Search for the cell housing the specified text and yield its (X, Y) center coordinate. 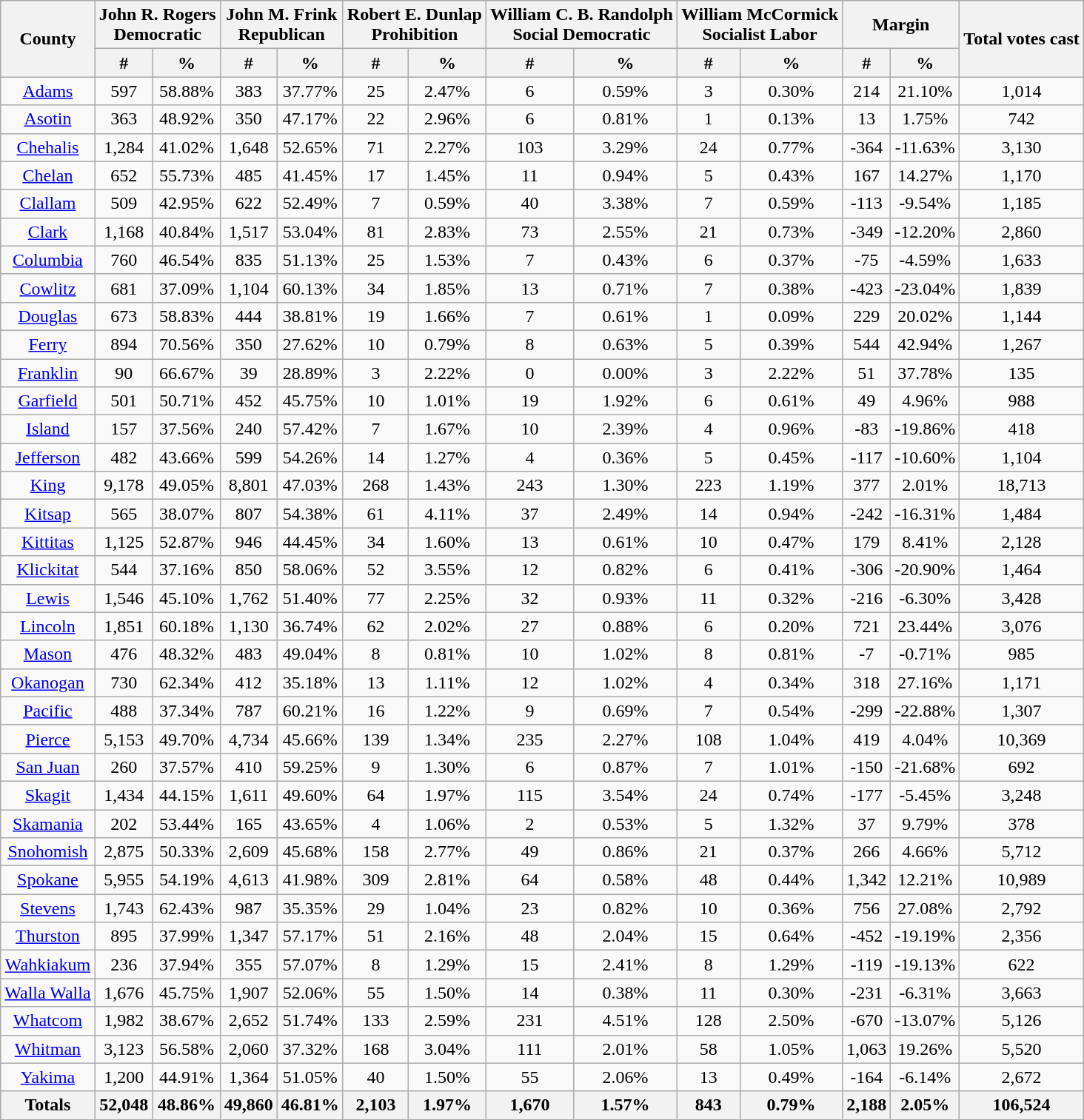
0.49% (791, 1077)
Chehalis (47, 147)
Franklin (47, 372)
1,851 (124, 626)
2.96% (447, 119)
29 (375, 908)
260 (124, 767)
37.99% (187, 936)
3,123 (124, 1049)
49.04% (310, 654)
1.92% (626, 401)
42.95% (187, 204)
51.13% (310, 260)
0.71% (626, 288)
1,611 (249, 795)
-177 (866, 795)
1,168 (124, 232)
58.83% (187, 316)
Cowlitz (47, 288)
50.71% (187, 401)
Whatcom (47, 1021)
1,546 (124, 598)
106,524 (1022, 1105)
476 (124, 654)
King (47, 486)
62.43% (187, 908)
128 (708, 1021)
681 (124, 288)
42.94% (926, 344)
1.11% (447, 683)
-423 (866, 288)
3,076 (1022, 626)
8.41% (926, 542)
41.45% (310, 175)
2.77% (447, 852)
1,484 (1022, 514)
Mason (47, 654)
157 (124, 429)
843 (708, 1105)
165 (249, 824)
-11.63% (926, 147)
-113 (866, 204)
0.58% (626, 880)
57.17% (310, 936)
37.78% (926, 372)
1.05% (791, 1049)
1,347 (249, 936)
-23.04% (926, 288)
27.08% (926, 908)
988 (1022, 401)
40.84% (187, 232)
-242 (866, 514)
48.32% (187, 654)
115 (529, 795)
1.60% (447, 542)
597 (124, 91)
3.55% (447, 570)
1,464 (1022, 570)
0.77% (791, 147)
3,130 (1022, 147)
John R. RogersDemocratic (157, 25)
0.88% (626, 626)
985 (1022, 654)
599 (249, 457)
-164 (866, 1077)
39 (249, 372)
14.27% (926, 175)
37.94% (187, 965)
3,248 (1022, 795)
3.38% (626, 204)
482 (124, 457)
730 (124, 683)
8,801 (249, 486)
0.20% (791, 626)
Island (47, 429)
2,128 (1022, 542)
2.04% (626, 936)
49.70% (187, 739)
1,670 (529, 1105)
0.09% (791, 316)
County (47, 38)
1.53% (447, 260)
1,284 (124, 147)
2,060 (249, 1049)
1,676 (124, 993)
48.86% (187, 1105)
-4.59% (926, 260)
48.92% (187, 119)
57.07% (310, 965)
1.27% (447, 457)
Skagit (47, 795)
2,860 (1022, 232)
692 (1022, 767)
0.64% (791, 936)
27.16% (926, 683)
52,048 (124, 1105)
18,713 (1022, 486)
-83 (866, 429)
38.07% (187, 514)
1.45% (447, 175)
444 (249, 316)
5,126 (1022, 1021)
214 (866, 91)
Wahkiakum (47, 965)
54.19% (187, 880)
52.65% (310, 147)
1,743 (124, 908)
61 (375, 514)
4.11% (447, 514)
37.34% (187, 711)
410 (249, 767)
807 (249, 514)
-119 (866, 965)
Yakima (47, 1077)
-452 (866, 936)
0.93% (626, 598)
2,672 (1022, 1077)
41.98% (310, 880)
0.47% (791, 542)
Ferry (47, 344)
55.73% (187, 175)
-150 (866, 767)
3.29% (626, 147)
0.73% (791, 232)
58 (708, 1049)
-364 (866, 147)
0.74% (791, 795)
1,364 (249, 1077)
894 (124, 344)
-16.31% (926, 514)
35.18% (310, 683)
1,014 (1022, 91)
William McCormickSocialist Labor (760, 25)
62 (375, 626)
50.33% (187, 852)
20.02% (926, 316)
2.41% (626, 965)
-19.86% (926, 429)
-670 (866, 1021)
Columbia (47, 260)
-21.68% (926, 767)
59.25% (310, 767)
5,520 (1022, 1049)
412 (249, 683)
1,839 (1022, 288)
2.05% (926, 1105)
43.66% (187, 457)
Lewis (47, 598)
36.74% (310, 626)
Spokane (47, 880)
-216 (866, 598)
240 (249, 429)
2,103 (375, 1105)
3,663 (1022, 993)
2.81% (447, 880)
0.45% (791, 457)
-306 (866, 570)
133 (375, 1021)
47.17% (310, 119)
70.56% (187, 344)
-117 (866, 457)
Lincoln (47, 626)
Walla Walla (47, 993)
47.03% (310, 486)
37.16% (187, 570)
2.39% (626, 429)
Totals (47, 1105)
-12.20% (926, 232)
1,982 (124, 1021)
45.66% (310, 739)
44.45% (310, 542)
355 (249, 965)
652 (124, 175)
1.34% (447, 739)
231 (529, 1021)
946 (249, 542)
2.83% (447, 232)
Skamania (47, 824)
1,434 (124, 795)
44.91% (187, 1077)
223 (708, 486)
0.39% (791, 344)
49,860 (249, 1105)
52.06% (310, 993)
4,734 (249, 739)
1,063 (866, 1049)
895 (124, 936)
-6.30% (926, 598)
28.89% (310, 372)
0.41% (791, 570)
57.42% (310, 429)
Okanogan (47, 683)
3.04% (447, 1049)
Adams (47, 91)
-13.07% (926, 1021)
1.43% (447, 486)
2.50% (791, 1021)
111 (529, 1049)
1,185 (1022, 204)
4.96% (926, 401)
1.67% (447, 429)
49.05% (187, 486)
-7 (866, 654)
San Juan (47, 767)
2,792 (1022, 908)
488 (124, 711)
3.54% (626, 795)
27.62% (310, 344)
51.05% (310, 1077)
1,267 (1022, 344)
81 (375, 232)
Pierce (47, 739)
-6.14% (926, 1077)
-20.90% (926, 570)
2.16% (447, 936)
850 (249, 570)
363 (124, 119)
756 (866, 908)
1,200 (124, 1077)
1,633 (1022, 260)
46.54% (187, 260)
4.51% (626, 1021)
77 (375, 598)
509 (124, 204)
987 (249, 908)
2,875 (124, 852)
485 (249, 175)
1.19% (791, 486)
4,613 (249, 880)
1,125 (124, 542)
1,762 (249, 598)
1.57% (626, 1105)
-19.19% (926, 936)
1.66% (447, 316)
179 (866, 542)
760 (124, 260)
21.10% (926, 91)
0.53% (626, 824)
45.10% (187, 598)
46.81% (310, 1105)
2 (529, 824)
23 (529, 908)
1,342 (866, 880)
0.44% (791, 880)
377 (866, 486)
0.69% (626, 711)
54.26% (310, 457)
9.79% (926, 824)
721 (866, 626)
45.68% (310, 852)
10,989 (1022, 880)
71 (375, 147)
268 (375, 486)
Whitman (47, 1049)
1,907 (249, 993)
2,356 (1022, 936)
2.06% (626, 1077)
0.00% (626, 372)
1,130 (249, 626)
1.06% (447, 824)
2,652 (249, 1021)
3,428 (1022, 598)
1.85% (447, 288)
1,144 (1022, 316)
483 (249, 654)
673 (124, 316)
2.02% (447, 626)
56.58% (187, 1049)
44.15% (187, 795)
58.88% (187, 91)
168 (375, 1049)
383 (249, 91)
108 (708, 739)
16 (375, 711)
Clallam (47, 204)
10,369 (1022, 739)
139 (375, 739)
418 (1022, 429)
742 (1022, 119)
38.81% (310, 316)
-231 (866, 993)
37.32% (310, 1049)
Robert E. DunlapProhibition (415, 25)
37.56% (187, 429)
167 (866, 175)
0.63% (626, 344)
787 (249, 711)
0.13% (791, 119)
52.49% (310, 204)
2.49% (626, 514)
1.32% (791, 824)
23.44% (926, 626)
1,517 (249, 232)
Chelan (47, 175)
-19.13% (926, 965)
27 (529, 626)
Margin (901, 25)
Snohomish (47, 852)
-22.88% (926, 711)
37.09% (187, 288)
4.04% (926, 739)
158 (375, 852)
103 (529, 147)
Kittitas (47, 542)
-75 (866, 260)
52.87% (187, 542)
19.26% (926, 1049)
41.02% (187, 147)
0.87% (626, 767)
60.13% (310, 288)
-10.60% (926, 457)
0.54% (791, 711)
318 (866, 683)
2.25% (447, 598)
Kitsap (47, 514)
2,188 (866, 1105)
236 (124, 965)
1.75% (926, 119)
243 (529, 486)
266 (866, 852)
51.40% (310, 598)
0.34% (791, 683)
0.96% (791, 429)
Pacific (47, 711)
37.77% (310, 91)
5,955 (124, 880)
John M. FrinkRepublican (281, 25)
12.21% (926, 880)
54.38% (310, 514)
-349 (866, 232)
22 (375, 119)
Asotin (47, 119)
0.86% (626, 852)
501 (124, 401)
0.32% (791, 598)
9,178 (124, 486)
Stevens (47, 908)
49.60% (310, 795)
452 (249, 401)
309 (375, 880)
-9.54% (926, 204)
32 (529, 598)
90 (124, 372)
62.34% (187, 683)
2.47% (447, 91)
60.21% (310, 711)
60.18% (187, 626)
Total votes cast (1022, 38)
5,712 (1022, 852)
4.66% (926, 852)
1,170 (1022, 175)
53.44% (187, 824)
51.74% (310, 1021)
202 (124, 824)
2.55% (626, 232)
52 (375, 570)
Jefferson (47, 457)
Garfield (47, 401)
835 (249, 260)
Clark (47, 232)
-0.71% (926, 654)
17 (375, 175)
37.57% (187, 767)
-5.45% (926, 795)
378 (1022, 824)
2,609 (249, 852)
5,153 (124, 739)
43.65% (310, 824)
73 (529, 232)
0 (529, 372)
66.67% (187, 372)
-299 (866, 711)
1,307 (1022, 711)
235 (529, 739)
38.67% (187, 1021)
William C. B. RandolphSocial Democratic (581, 25)
2.59% (447, 1021)
-6.31% (926, 993)
1.22% (447, 711)
1,171 (1022, 683)
58.06% (310, 570)
419 (866, 739)
35.35% (310, 908)
565 (124, 514)
Thurston (47, 936)
Klickitat (47, 570)
Douglas (47, 316)
135 (1022, 372)
53.04% (310, 232)
1,648 (249, 147)
229 (866, 316)
